Identify which cell holds the provided text, then report its [X, Y] central coordinate. 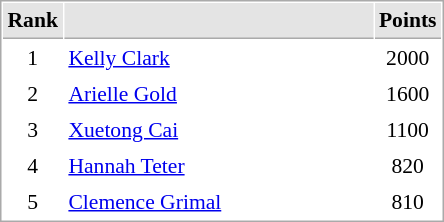
Kelly Clark [218, 57]
5 [32, 201]
4 [32, 165]
3 [32, 129]
2 [32, 93]
1100 [408, 129]
Arielle Gold [218, 93]
820 [408, 165]
1 [32, 57]
Points [408, 21]
Clemence Grimal [218, 201]
1600 [408, 93]
Xuetong Cai [218, 129]
2000 [408, 57]
810 [408, 201]
Hannah Teter [218, 165]
Rank [32, 21]
